Detect which cell encompasses the target text, then output its (x, y) center coordinate. 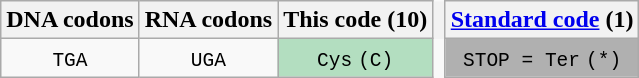
TGA (70, 58)
UGA (208, 58)
STOP = Ter (*) (542, 58)
DNA codons (70, 20)
Cys (C) (356, 58)
RNA codons (208, 20)
Standard code (1) (542, 20)
This code (10) (356, 20)
